Pinpoint the cell where the given text exists, returning its [x, y] midpoint coordinate. 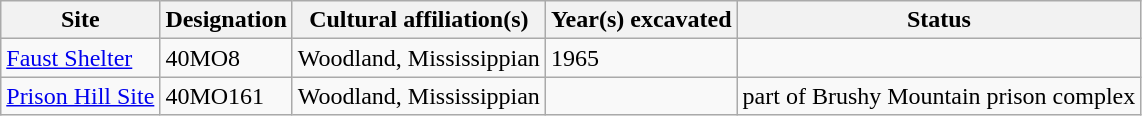
Designation [226, 20]
Status [939, 20]
40MO161 [226, 96]
40MO8 [226, 58]
part of Brushy Mountain prison complex [939, 96]
Site [80, 20]
Faust Shelter [80, 58]
1965 [641, 58]
Year(s) excavated [641, 20]
Cultural affiliation(s) [418, 20]
Prison Hill Site [80, 96]
